Scan for the cell matching the given text and deliver its (x, y) coordinate at center. 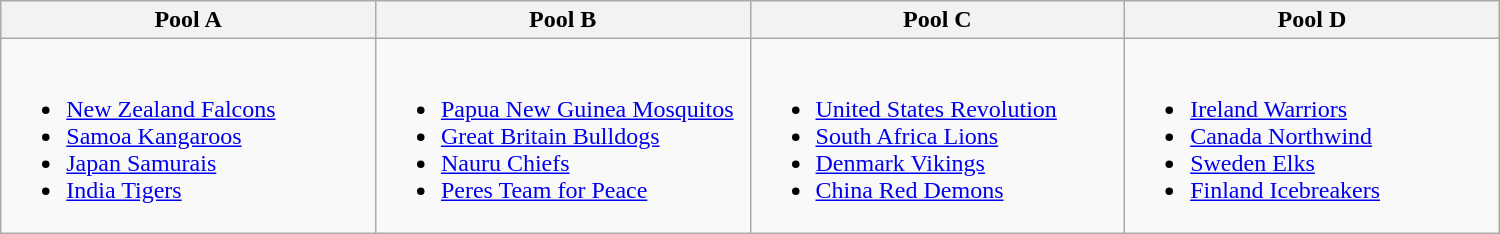
United States Revolution South Africa Lions Denmark Vikings China Red Demons (938, 136)
Pool C (938, 20)
Papua New Guinea Mosquitos Great Britain Bulldogs Nauru Chiefs Peres Team for Peace (562, 136)
Pool D (1312, 20)
Pool B (562, 20)
New Zealand Falcons Samoa Kangaroos Japan Samurais India Tigers (188, 136)
Ireland Warriors Canada Northwind Sweden Elks Finland Icebreakers (1312, 136)
Pool A (188, 20)
